Determine the (x, y) coordinate at the center of the cell enclosing the given text.  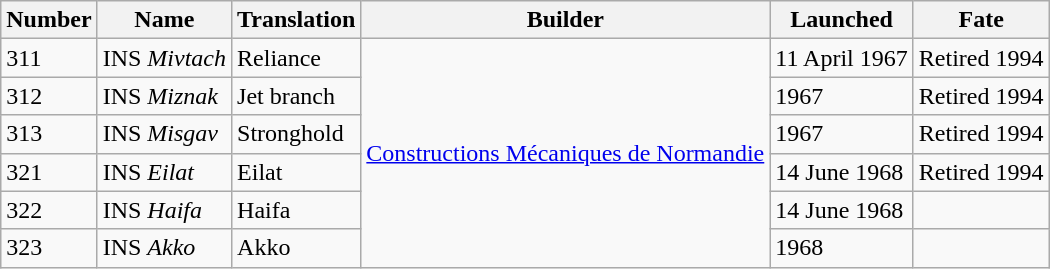
Builder (566, 20)
Translation (296, 20)
INS Haifa (164, 210)
Haifa (296, 210)
INS Mivtach (164, 58)
Akko (296, 248)
321 (49, 172)
Fate (981, 20)
Name (164, 20)
INS Eilat (164, 172)
313 (49, 134)
Eilat (296, 172)
322 (49, 210)
INS Akko (164, 248)
Reliance (296, 58)
Launched (842, 20)
Jet branch (296, 96)
Number (49, 20)
311 (49, 58)
11 April 1967 (842, 58)
INS Misgav (164, 134)
323 (49, 248)
Stronghold (296, 134)
INS Miznak (164, 96)
1968 (842, 248)
Constructions Mécaniques de Normandie (566, 153)
312 (49, 96)
